Find where the given text appears and provide that cell's center as [x, y] coordinate. 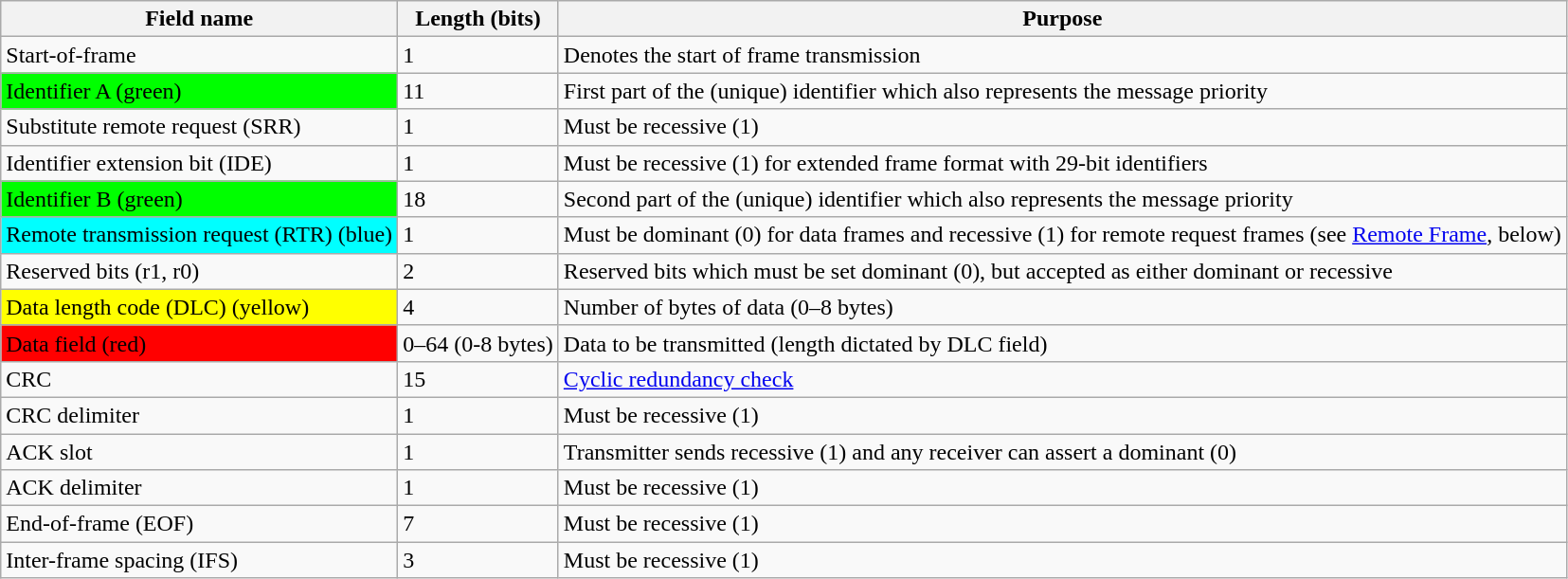
Identifier extension bit (IDE) [199, 163]
Reserved bits which must be set dominant (0), but accepted as either dominant or recessive [1062, 271]
Remote transmission request (RTR) (blue) [199, 235]
Must be recessive (1) for extended frame format with 29-bit identifiers [1062, 163]
Inter-frame spacing (IFS) [199, 560]
CRC [199, 379]
Data field (red) [199, 343]
7 [478, 524]
CRC delimiter [199, 415]
18 [478, 199]
Must be dominant (0) for data frames and recessive (1) for remote request frames (see Remote Frame, below) [1062, 235]
First part of the (unique) identifier which also represents the message priority [1062, 91]
Cyclic redundancy check [1062, 379]
2 [478, 271]
Reserved bits (r1, r0) [199, 271]
4 [478, 307]
15 [478, 379]
Denotes the start of frame transmission [1062, 55]
Data length code (DLC) (yellow) [199, 307]
Number of bytes of data (0–8 bytes) [1062, 307]
11 [478, 91]
Data to be transmitted (length dictated by DLC field) [1062, 343]
Substitute remote request (SRR) [199, 127]
ACK delimiter [199, 488]
0–64 (0-8 bytes) [478, 343]
Identifier B (green) [199, 199]
3 [478, 560]
End-of-frame (EOF) [199, 524]
Transmitter sends recessive (1) and any receiver can assert a dominant (0) [1062, 452]
Start-of-frame [199, 55]
Purpose [1062, 19]
ACK slot [199, 452]
Field name [199, 19]
Length (bits) [478, 19]
Second part of the (unique) identifier which also represents the message priority [1062, 199]
Identifier A (green) [199, 91]
